Capture the cell that displays the provided text and extract its [X, Y] central coordinate. 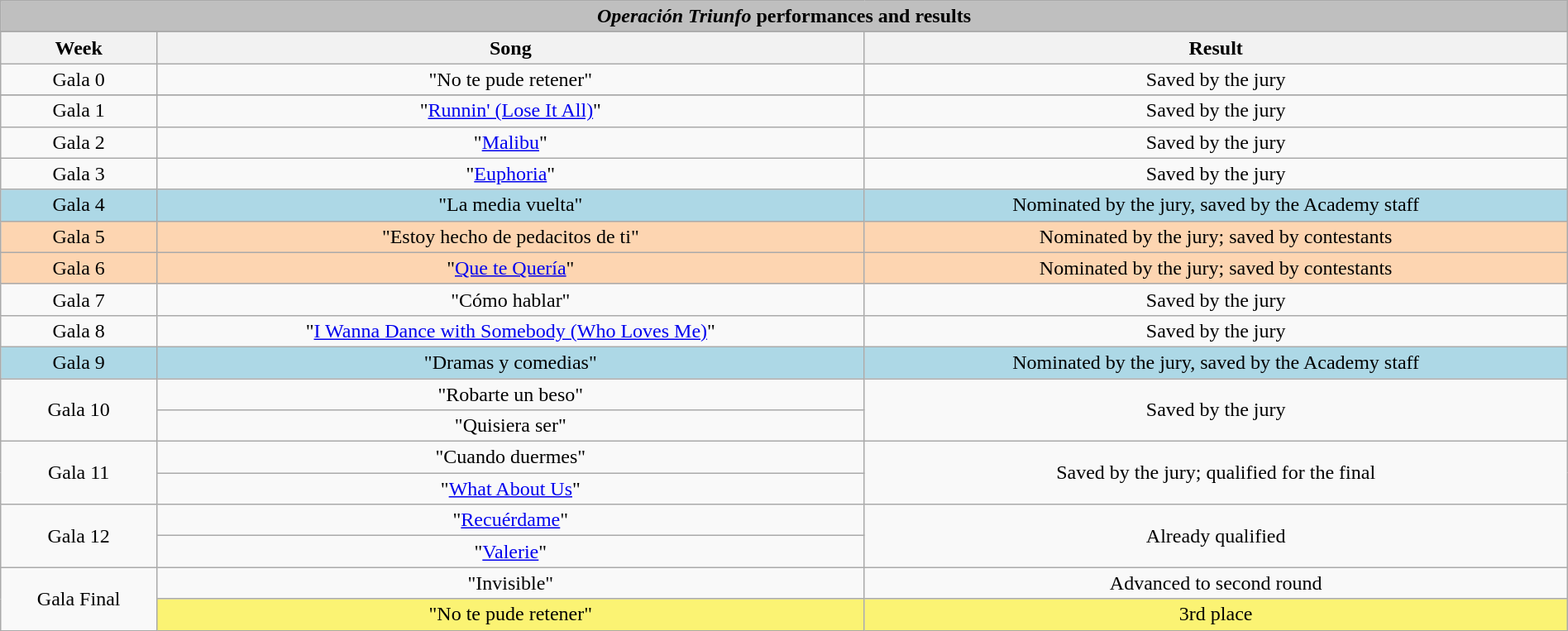
"Dramas y comedias" [511, 362]
Saved by the jury; qualified for the final [1216, 473]
Gala 6 [79, 268]
Gala 12 [79, 536]
Gala 2 [79, 142]
"Runnin' (Lose It All)" [511, 111]
Gala 5 [79, 237]
"Valerie" [511, 552]
"Robarte un beso" [511, 394]
"What About Us" [511, 489]
Gala 9 [79, 362]
Result [1216, 48]
"Malibu" [511, 142]
Gala 1 [79, 111]
Gala 8 [79, 331]
Song [511, 48]
Advanced to second round [1216, 583]
Gala Final [79, 599]
Gala 4 [79, 205]
"Cuando duermes" [511, 457]
Gala 3 [79, 174]
Gala 0 [79, 79]
"Euphoria" [511, 174]
Gala 7 [79, 299]
Gala 10 [79, 410]
"Estoy hecho de pedacitos de ti" [511, 237]
Gala 11 [79, 473]
"Invisible" [511, 583]
Already qualified [1216, 536]
"Cómo hablar" [511, 299]
"Recuérdame" [511, 520]
"La media vuelta" [511, 205]
"I Wanna Dance with Somebody (Who Loves Me)" [511, 331]
"Quisiera ser" [511, 426]
Operación Triunfo performances and results [784, 17]
3rd place [1216, 614]
"Que te Quería" [511, 268]
Week [79, 48]
